Identify which cell holds the provided text, then report its [X, Y] central coordinate. 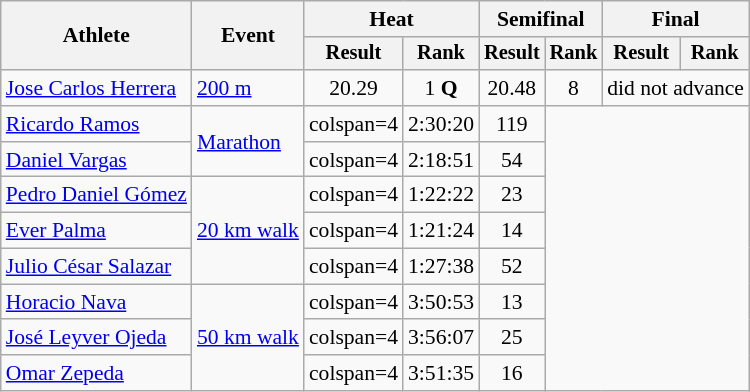
1:27:38 [441, 267]
1 Q [441, 88]
Event [248, 36]
Athlete [96, 36]
Final [676, 19]
Omar Zepeda [96, 373]
Heat [392, 19]
16 [512, 373]
1:22:22 [441, 195]
Pedro Daniel Gómez [96, 195]
1:21:24 [441, 231]
20 km walk [248, 230]
Horacio Nava [96, 302]
3:50:53 [441, 302]
2:30:20 [441, 124]
did not advance [676, 88]
8 [574, 88]
25 [512, 338]
119 [512, 124]
54 [512, 160]
3:51:35 [441, 373]
Jose Carlos Herrera [96, 88]
20.48 [512, 88]
Ever Palma [96, 231]
14 [512, 231]
2:18:51 [441, 160]
3:56:07 [441, 338]
Julio César Salazar [96, 267]
Ricardo Ramos [96, 124]
13 [512, 302]
23 [512, 195]
200 m [248, 88]
20.29 [354, 88]
José Leyver Ojeda [96, 338]
Marathon [248, 142]
Semifinal [540, 19]
Daniel Vargas [96, 160]
50 km walk [248, 338]
52 [512, 267]
